Extract the [x, y] coordinate from the center of the cell holding the provided text.  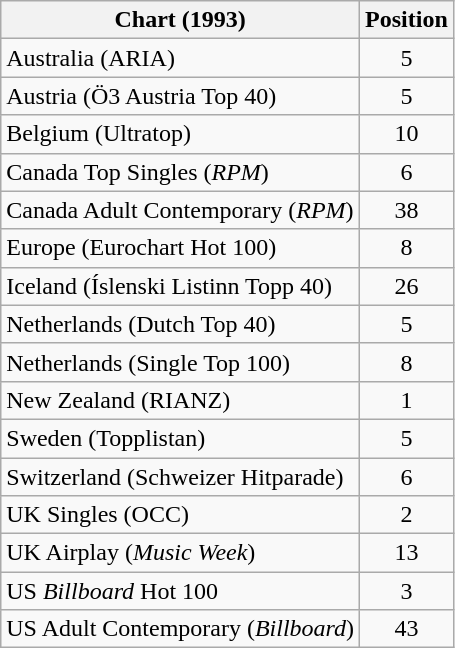
Switzerland (Schweizer Hitparade) [180, 477]
Sweden (Topplistan) [180, 438]
Chart (1993) [180, 20]
US Billboard Hot 100 [180, 591]
38 [407, 210]
3 [407, 591]
Belgium (Ultratop) [180, 134]
26 [407, 286]
US Adult Contemporary (Billboard) [180, 629]
New Zealand (RIANZ) [180, 400]
43 [407, 629]
Netherlands (Dutch Top 40) [180, 324]
Netherlands (Single Top 100) [180, 362]
Canada Top Singles (RPM) [180, 172]
Canada Adult Contemporary (RPM) [180, 210]
13 [407, 553]
Austria (Ö3 Austria Top 40) [180, 96]
UK Singles (OCC) [180, 515]
Iceland (Íslenski Listinn Topp 40) [180, 286]
1 [407, 400]
Australia (ARIA) [180, 58]
Position [407, 20]
Europe (Eurochart Hot 100) [180, 248]
10 [407, 134]
2 [407, 515]
UK Airplay (Music Week) [180, 553]
